Return the [X, Y] coordinate for the center point of the cell that contains the specified text.  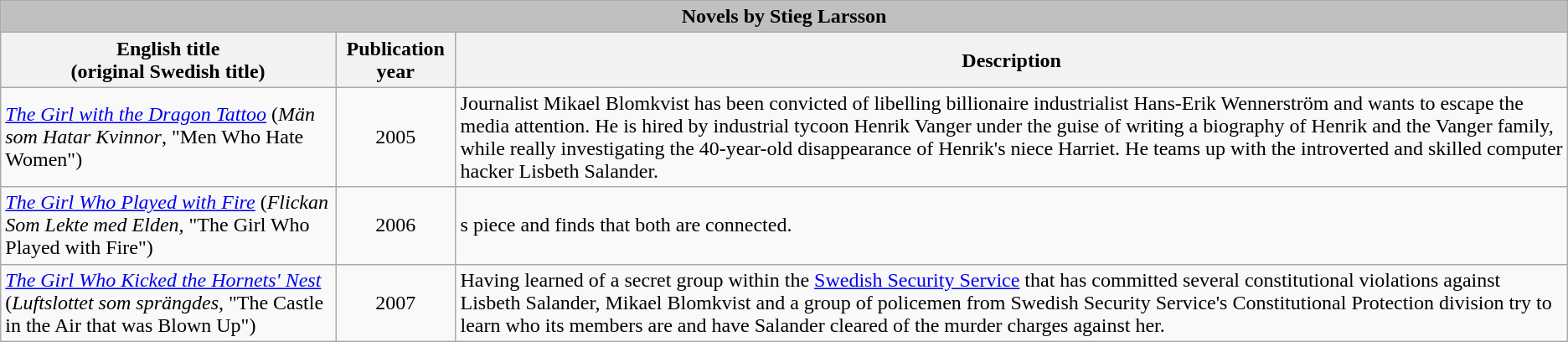
Publication year [395, 60]
2006 [395, 225]
Novels by Stieg Larsson [784, 17]
The Girl Who Played with Fire (Flickan Som Lekte med Elden, "The Girl Who Played with Fire") [168, 225]
s piece and finds that both are connected. [1012, 225]
The Girl Who Kicked the Hornets' Nest (Luftslottet som sprängdes, "The Castle in the Air that was Blown Up") [168, 303]
Description [1012, 60]
2007 [395, 303]
The Girl with the Dragon Tattoo (Män som Hatar Kvinnor, "Men Who Hate Women") [168, 137]
English title(original Swedish title) [168, 60]
2005 [395, 137]
